Determine the (x, y) coordinate at the center of the cell enclosing the given text.  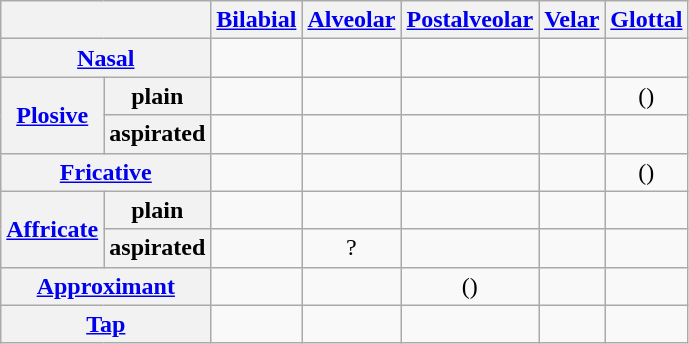
Glottal (646, 20)
Bilabial (256, 20)
Affricate (52, 229)
Plosive (52, 115)
Fricative (106, 172)
Alveolar (352, 20)
? (352, 248)
Nasal (106, 58)
Approximant (106, 286)
Velar (572, 20)
Postalveolar (470, 20)
Tap (106, 324)
